Return [x, y] of the center of cell containing provided text 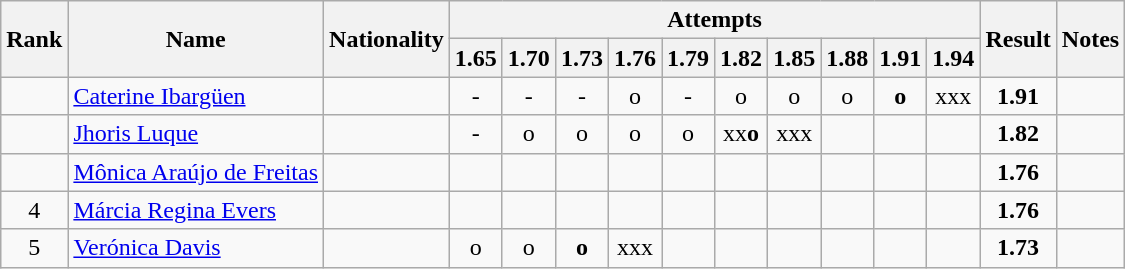
Jhoris Luque [196, 134]
Result [1018, 39]
1.79 [688, 58]
Nationality [387, 39]
Mônica Araújo de Freitas [196, 172]
xxo [742, 134]
1.70 [528, 58]
1.85 [794, 58]
Rank [34, 39]
1.65 [476, 58]
Name [196, 39]
Verónica Davis [196, 248]
1.88 [848, 58]
Attempts [714, 20]
5 [34, 248]
4 [34, 210]
Notes [1090, 39]
Márcia Regina Evers [196, 210]
Caterine Ibargüen [196, 96]
1.94 [954, 58]
